Identify which cell holds the provided text, then report its (x, y) central coordinate. 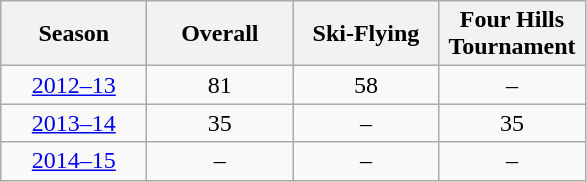
2014–15 (74, 161)
58 (366, 85)
Ski-Flying (366, 34)
Season (74, 34)
Overall (220, 34)
2012–13 (74, 85)
Four HillsTournament (512, 34)
2013–14 (74, 123)
81 (220, 85)
